Locate the cell with the specified text and output its [x, y] center coordinate. 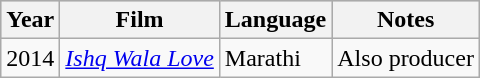
Also producer [406, 58]
Marathi [275, 58]
Notes [406, 20]
Ishq Wala Love [140, 58]
Film [140, 20]
Language [275, 20]
2014 [30, 58]
Year [30, 20]
